Return [X, Y] of the center of cell containing provided text 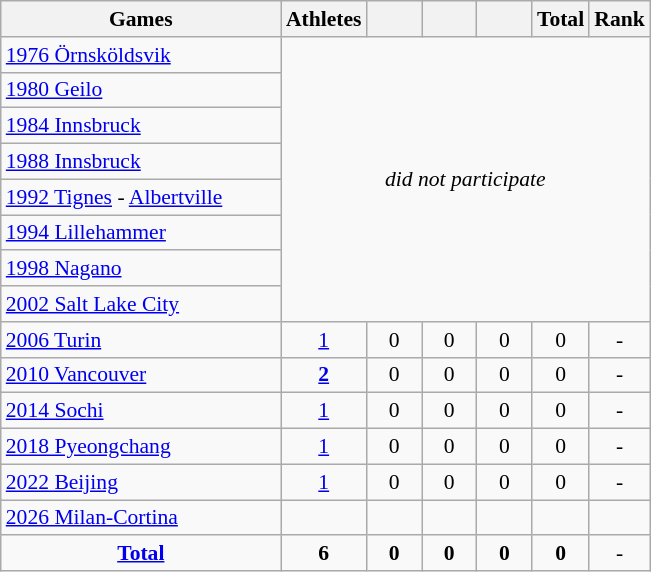
did not participate [466, 180]
1992 Tignes - Albertville [141, 197]
1994 Lillehammer [141, 233]
Games [141, 19]
2002 Salt Lake City [141, 304]
2006 Turin [141, 340]
2014 Sochi [141, 411]
2026 Milan-Cortina [141, 518]
6 [324, 554]
1998 Nagano [141, 269]
1976 Örnsköldsvik [141, 55]
2010 Vancouver [141, 375]
2018 Pyeongchang [141, 447]
1988 Innsbruck [141, 162]
2 [324, 375]
Athletes [324, 19]
2022 Beijing [141, 482]
1984 Innsbruck [141, 126]
1980 Geilo [141, 90]
Rank [620, 19]
